Provide the [X, Y] coordinate of the cell's center where the given text is located.  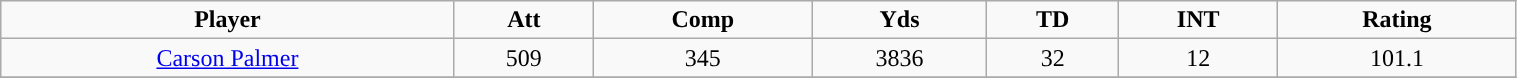
32 [1053, 58]
3836 [900, 58]
INT [1198, 20]
Yds [900, 20]
Comp [703, 20]
101.1 [1397, 58]
Att [524, 20]
Player [228, 20]
TD [1053, 20]
345 [703, 58]
12 [1198, 58]
Rating [1397, 20]
Carson Palmer [228, 58]
509 [524, 58]
